Detect which cell encompasses the target text, then output its (X, Y) center coordinate. 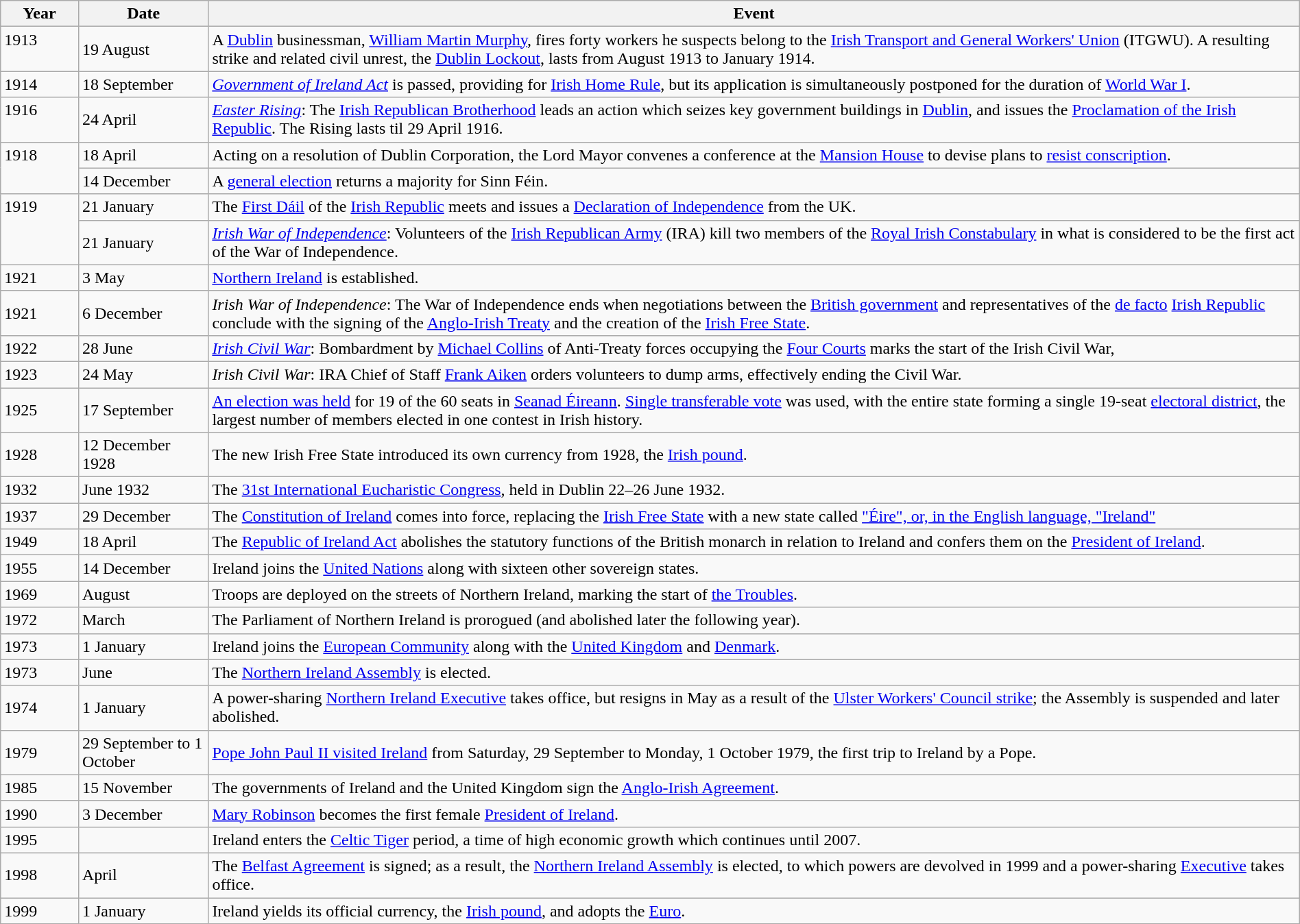
Irish Civil War: IRA Chief of Staff Frank Aiken orders volunteers to dump arms, effectively ending the Civil War. (754, 374)
3 May (143, 278)
August (143, 594)
Event (754, 14)
1985 (40, 788)
The Constitution of Ireland comes into force, replacing the Irish Free State with a new state called "Éire", or, in the English language, "Ireland" (754, 516)
28 June (143, 348)
Ireland enters the Celtic Tiger period, a time of high economic growth which continues until 2007. (754, 840)
1937 (40, 516)
1913 (40, 49)
1923 (40, 374)
1955 (40, 568)
6 December (143, 313)
Year (40, 14)
March (143, 620)
The 31st International Eucharistic Congress, held in Dublin 22–26 June 1932. (754, 490)
24 May (143, 374)
Northern Ireland is established. (754, 278)
1949 (40, 542)
The governments of Ireland and the United Kingdom sign the Anglo-Irish Agreement. (754, 788)
17 September (143, 410)
Date (143, 14)
The Northern Ireland Assembly is elected. (754, 672)
24 April (143, 119)
June (143, 672)
A general election returns a majority for Sinn Féin. (754, 181)
June 1932 (143, 490)
1914 (40, 84)
Mary Robinson becomes the first female President of Ireland. (754, 814)
15 November (143, 788)
29 December (143, 516)
Troops are deployed on the streets of Northern Ireland, marking the start of the Troubles. (754, 594)
Government of Ireland Act is passed, providing for Irish Home Rule, but its application is simultaneously postponed for the duration of World War I. (754, 84)
April (143, 875)
1999 (40, 911)
19 August (143, 49)
12 December 1928 (143, 455)
1916 (40, 119)
Ireland yields its official currency, the Irish pound, and adopts the Euro. (754, 911)
1969 (40, 594)
29 September to 1 October (143, 753)
1918 (40, 168)
Ireland joins the European Community along with the United Kingdom and Denmark. (754, 646)
1998 (40, 875)
The Parliament of Northern Ireland is prorogued (and abolished later the following year). (754, 620)
Pope John Paul II visited Ireland from Saturday, 29 September to Monday, 1 October 1979, the first trip to Ireland by a Pope. (754, 753)
1932 (40, 490)
1919 (40, 229)
1974 (40, 707)
1928 (40, 455)
The new Irish Free State introduced its own currency from 1928, the Irish pound. (754, 455)
Irish Civil War: Bombardment by Michael Collins of Anti-Treaty forces occupying the Four Courts marks the start of the Irish Civil War, (754, 348)
1922 (40, 348)
1995 (40, 840)
18 September (143, 84)
1925 (40, 410)
The First Dáil of the Irish Republic meets and issues a Declaration of Independence from the UK. (754, 207)
1979 (40, 753)
Acting on a resolution of Dublin Corporation, the Lord Mayor convenes a conference at the Mansion House to devise plans to resist conscription. (754, 155)
1990 (40, 814)
1972 (40, 620)
Ireland joins the United Nations along with sixteen other sovereign states. (754, 568)
3 December (143, 814)
